Extract the (x, y) coordinate from the center of the cell holding the provided text.  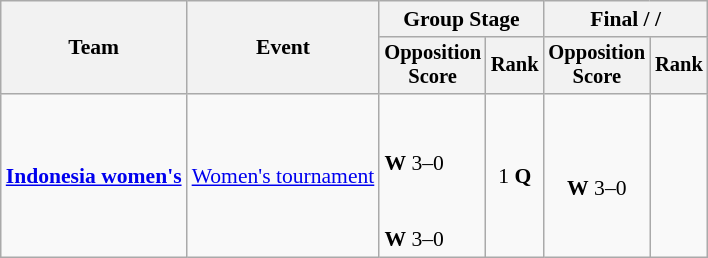
W 3–0 W 3–0 (432, 176)
Group Stage (461, 19)
1 Q (515, 176)
W 3–0 (598, 176)
Team (94, 48)
Women's tournament (284, 176)
Final / / (626, 19)
Event (284, 48)
Indonesia women's (94, 176)
